Pinpoint the cell where the given text exists, returning its [X, Y] midpoint coordinate. 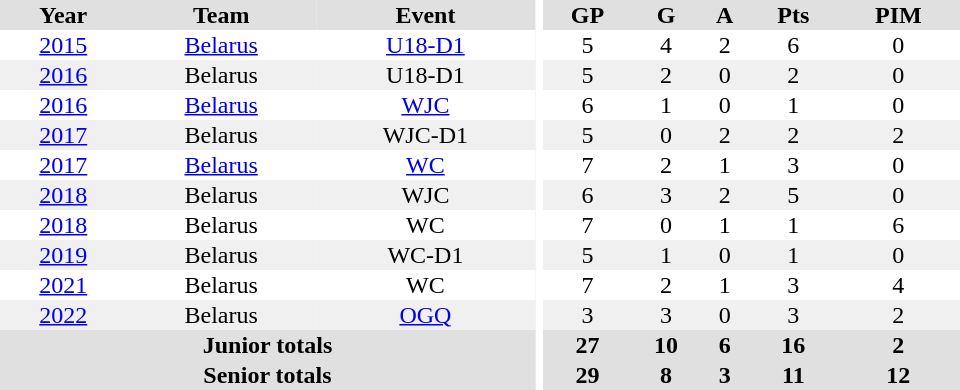
27 [587, 345]
2019 [64, 255]
2022 [64, 315]
8 [666, 375]
11 [794, 375]
Year [64, 15]
WC-D1 [426, 255]
10 [666, 345]
12 [898, 375]
29 [587, 375]
Junior totals [268, 345]
A [724, 15]
WJC-D1 [426, 135]
16 [794, 345]
PIM [898, 15]
2021 [64, 285]
GP [587, 15]
2015 [64, 45]
Senior totals [268, 375]
Pts [794, 15]
Event [426, 15]
G [666, 15]
OGQ [426, 315]
Team [222, 15]
